Find where the given text appears and provide that cell's center as [X, Y] coordinate. 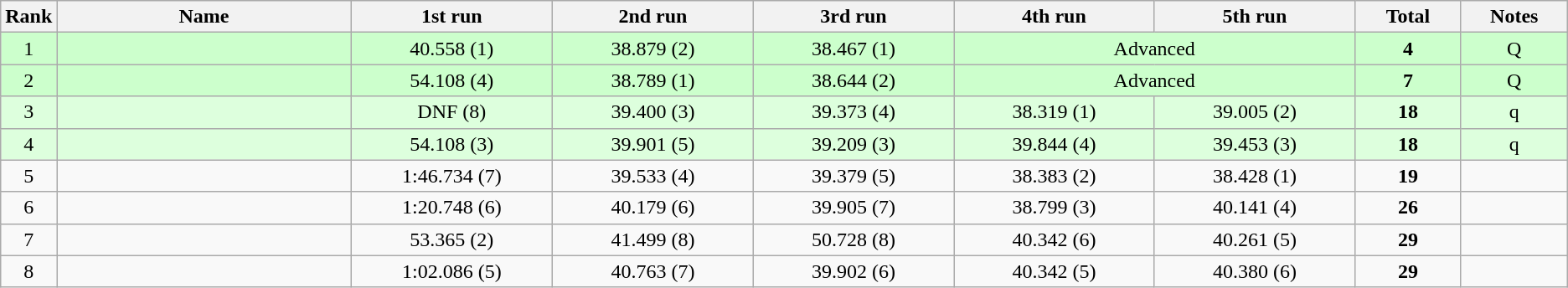
39.844 (4) [1055, 144]
39.533 (4) [653, 176]
41.499 (8) [653, 239]
1:46.734 (7) [452, 176]
54.108 (3) [452, 144]
38.789 (1) [653, 80]
Name [204, 17]
38.799 (3) [1055, 208]
39.005 (2) [1255, 112]
1:20.748 (6) [452, 208]
39.400 (3) [653, 112]
39.209 (3) [854, 144]
1:02.086 (5) [452, 271]
38.319 (1) [1055, 112]
40.342 (5) [1055, 271]
2nd run [653, 17]
40.558 (1) [452, 49]
38.467 (1) [854, 49]
26 [1409, 208]
38.644 (2) [854, 80]
50.728 (8) [854, 239]
5 [28, 176]
4th run [1055, 17]
40.763 (7) [653, 271]
40.380 (6) [1255, 271]
38.879 (2) [653, 49]
39.379 (5) [854, 176]
40.141 (4) [1255, 208]
39.905 (7) [854, 208]
39.373 (4) [854, 112]
3rd run [854, 17]
2 [28, 80]
1 [28, 49]
DNF (8) [452, 112]
40.261 (5) [1255, 239]
40.179 (6) [653, 208]
5th run [1255, 17]
Rank [28, 17]
Notes [1514, 17]
53.365 (2) [452, 239]
39.453 (3) [1255, 144]
19 [1409, 176]
39.901 (5) [653, 144]
40.342 (6) [1055, 239]
54.108 (4) [452, 80]
38.428 (1) [1255, 176]
Total [1409, 17]
8 [28, 271]
1st run [452, 17]
39.902 (6) [854, 271]
38.383 (2) [1055, 176]
3 [28, 112]
6 [28, 208]
